Find where the given text appears and provide that cell's center as (X, Y) coordinate. 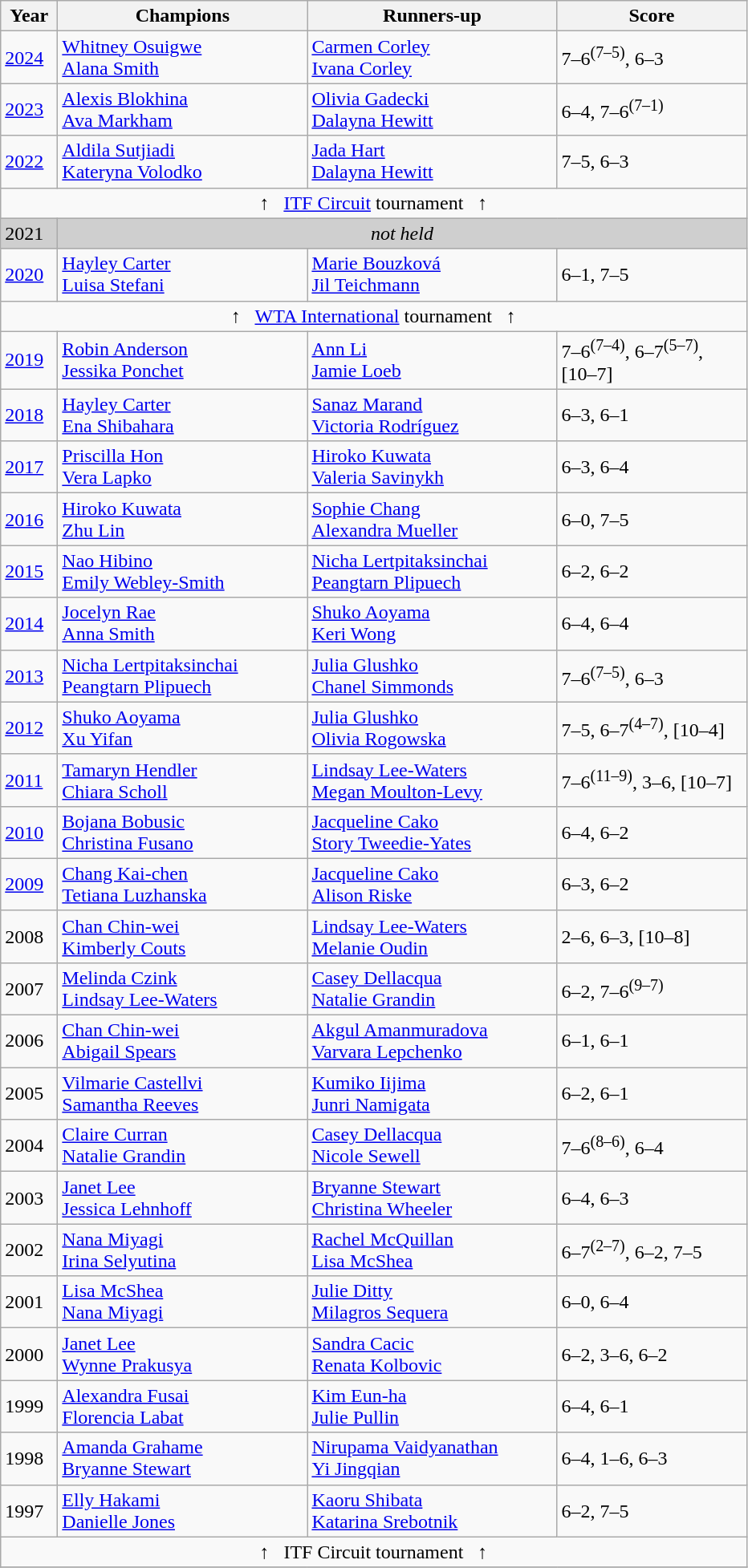
2008 (29, 937)
2019 (29, 360)
Hiroko Kuwata Zhu Lin (183, 520)
Whitney Osuigwe Alana Smith (183, 58)
Nirupama Vaidyanathan Yi Jingqian (432, 1458)
Tamaryn Hendler Chiara Scholl (183, 780)
Priscilla Hon Vera Lapko (183, 467)
Chan Chin-wei Abigail Spears (183, 1041)
6–3, 6–2 (652, 884)
Janet Lee Jessica Lehnhoff (183, 1198)
Olivia Gadecki Dalayna Hewitt (432, 109)
6–4, 6–1 (652, 1407)
2010 (29, 833)
6–4, 6–2 (652, 833)
6–4, 7–6(7–1) (652, 109)
Jacqueline Cako Story Tweedie-Yates (432, 833)
Nao Hibino Emily Webley-Smith (183, 571)
6–7(2–7), 6–2, 7–5 (652, 1250)
Vilmarie Castellvi Samantha Reeves (183, 1094)
Chang Kai-chen Tetiana Luzhanska (183, 884)
1999 (29, 1407)
6–4, 6–3 (652, 1198)
6–2, 7–5 (652, 1511)
Hayley Carter Ena Shibahara (183, 415)
2004 (29, 1145)
7–6(8–6), 6–4 (652, 1145)
2017 (29, 467)
Ann Li Jamie Loeb (432, 360)
Bryanne Stewart Christina Wheeler (432, 1198)
1998 (29, 1458)
2005 (29, 1094)
2014 (29, 624)
↑ WTA International tournament ↑ (374, 316)
2016 (29, 520)
Julie Ditty Milagros Sequera (432, 1303)
Shuko Aoyama Xu Yifan (183, 728)
7–6(7–4), 6–7(5–7), [10–7] (652, 360)
Champions (183, 16)
2024 (29, 58)
2–6, 6–3, [10–8] (652, 937)
Alexis Blokhina Ava Markham (183, 109)
2007 (29, 988)
Sophie Chang Alexandra Mueller (432, 520)
2022 (29, 162)
6–1, 6–1 (652, 1041)
Casey Dellacqua Nicole Sewell (432, 1145)
Sandra Cacic Renata Kolbovic (432, 1354)
6–1, 7–5 (652, 274)
Jada Hart Dalayna Hewitt (432, 162)
Alexandra Fusai Florencia Labat (183, 1407)
Lisa McShea Nana Miyagi (183, 1303)
Jocelyn Rae Anna Smith (183, 624)
7–5, 6–7(4–7), [10–4] (652, 728)
2013 (29, 675)
Hayley Carter Luisa Stefani (183, 274)
Kumiko Iijima Junri Namigata (432, 1094)
Claire Curran Natalie Grandin (183, 1145)
6–4, 6–4 (652, 624)
2002 (29, 1250)
6–0, 7–5 (652, 520)
2021 (29, 233)
2001 (29, 1303)
Elly Hakami Danielle Jones (183, 1511)
Nana Miyagi Irina Selyutina (183, 1250)
2012 (29, 728)
Julia Glushko Olivia Rogowska (432, 728)
Melinda Czink Lindsay Lee-Waters (183, 988)
6–3, 6–1 (652, 415)
Marie Bouzková Jil Teichmann (432, 274)
6–2, 7–6(9–7) (652, 988)
Rachel McQuillan Lisa McShea (432, 1250)
6–4, 1–6, 6–3 (652, 1458)
Janet Lee Wynne Prakusya (183, 1354)
Julia Glushko Chanel Simmonds (432, 675)
2000 (29, 1354)
Lindsay Lee-Waters Melanie Oudin (432, 937)
2009 (29, 884)
Robin Anderson Jessika Ponchet (183, 360)
2006 (29, 1041)
Sanaz Marand Victoria Rodríguez (432, 415)
Shuko Aoyama Keri Wong (432, 624)
Year (29, 16)
Kaoru Shibata Katarina Srebotnik (432, 1511)
Amanda Grahame Bryanne Stewart (183, 1458)
2020 (29, 274)
Aldila Sutjiadi Kateryna Volodko (183, 162)
Akgul Amanmuradova Varvara Lepchenko (432, 1041)
6–3, 6–4 (652, 467)
Score (652, 16)
Runners-up (432, 16)
6–2, 6–1 (652, 1094)
1997 (29, 1511)
Bojana Bobusic Christina Fusano (183, 833)
Hiroko Kuwata Valeria Savinykh (432, 467)
6–0, 6–4 (652, 1303)
2018 (29, 415)
2003 (29, 1198)
2015 (29, 571)
Casey Dellacqua Natalie Grandin (432, 988)
Lindsay Lee-Waters Megan Moulton-Levy (432, 780)
7–5, 6–3 (652, 162)
6–2, 6–2 (652, 571)
7–6(11–9), 3–6, [10–7] (652, 780)
Carmen Corley Ivana Corley (432, 58)
2023 (29, 109)
2011 (29, 780)
Kim Eun-ha Julie Pullin (432, 1407)
not held (402, 233)
6–2, 3–6, 6–2 (652, 1354)
Chan Chin-wei Kimberly Couts (183, 937)
Jacqueline Cako Alison Riske (432, 884)
